Extract the (X, Y) coordinate from the center of the cell holding the provided text.  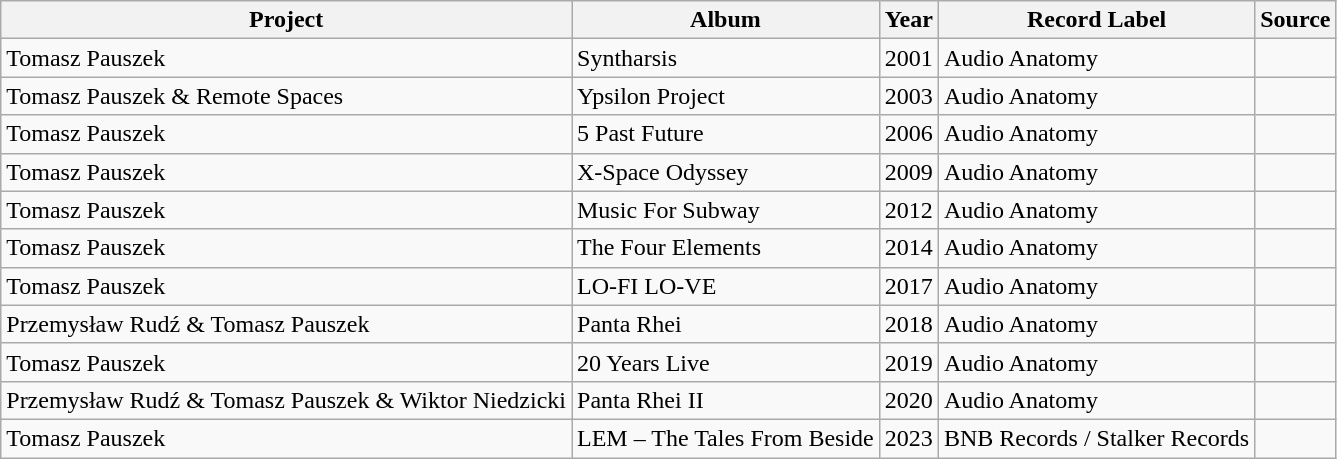
Panta Rhei (726, 324)
2018 (908, 324)
The Four Elements (726, 248)
Source (1296, 20)
2003 (908, 96)
2014 (908, 248)
2012 (908, 210)
2017 (908, 286)
Tomasz Pauszek & Remote Spaces (286, 96)
Syntharsis (726, 58)
Project (286, 20)
Music For Subway (726, 210)
Record Label (1096, 20)
2020 (908, 400)
Panta Rhei II (726, 400)
BNB Records / Stalker Records (1096, 438)
2001 (908, 58)
2023 (908, 438)
2019 (908, 362)
Year (908, 20)
LO-FI LO-VE (726, 286)
20 Years Live (726, 362)
Przemysław Rudź & Tomasz Pauszek & Wiktor Niedzicki (286, 400)
LEM – The Tales From Beside (726, 438)
Album (726, 20)
2009 (908, 172)
Ypsilon Project (726, 96)
5 Past Future (726, 134)
X-Space Odyssey (726, 172)
2006 (908, 134)
Przemysław Rudź & Tomasz Pauszek (286, 324)
